Capture the cell that displays the provided text and extract its [X, Y] central coordinate. 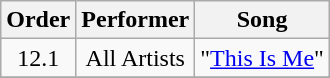
Song [262, 20]
12.1 [38, 58]
"This Is Me" [262, 58]
Order [38, 20]
Performer [136, 20]
All Artists [136, 58]
